Scan for the cell matching the given text and deliver its [x, y] coordinate at center. 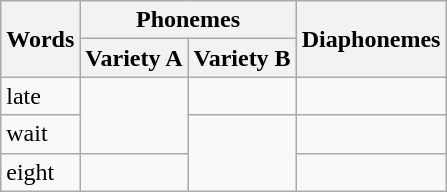
wait [40, 134]
eight [40, 172]
Variety A [134, 58]
Phonemes [188, 20]
Variety B [242, 58]
late [40, 96]
Diaphonemes [371, 39]
Words [40, 39]
